Identify which cell holds the provided text, then report its (x, y) central coordinate. 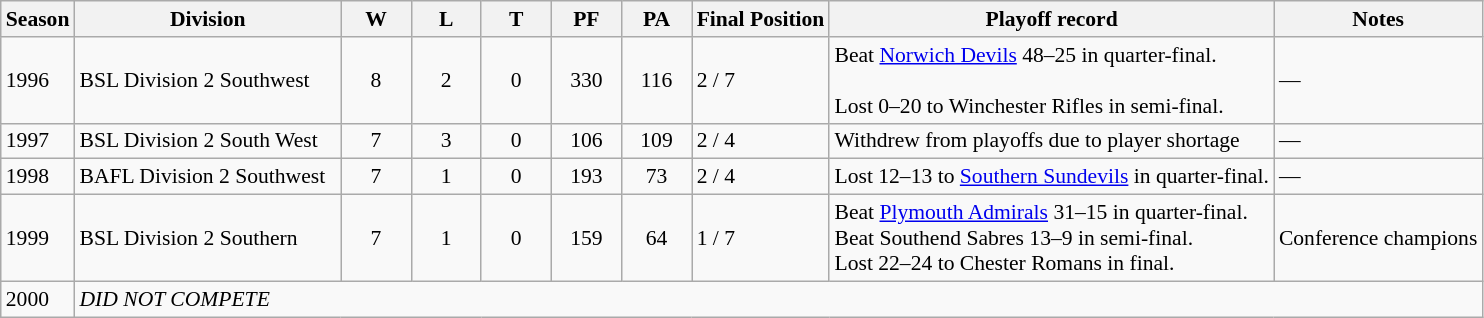
BSL Division 2 Southern (207, 238)
BAFL Division 2 Southwest (207, 177)
8 (376, 80)
64 (656, 238)
Lost 12–13 to Southern Sundevils in quarter-final. (1051, 177)
W (376, 19)
PF (586, 19)
Playoff record (1051, 19)
109 (656, 141)
106 (586, 141)
Beat Plymouth Admirals 31–15 in quarter-final.Beat Southend Sabres 13–9 in semi-final.Lost 22–24 to Chester Romans in final. (1051, 238)
116 (656, 80)
BSL Division 2 South West (207, 141)
Final Position (761, 19)
1997 (38, 141)
Division (207, 19)
T (516, 19)
Notes (1378, 19)
73 (656, 177)
DID NOT COMPETE (778, 299)
BSL Division 2 Southwest (207, 80)
Season (38, 19)
1999 (38, 238)
2 (446, 80)
1996 (38, 80)
1998 (38, 177)
PA (656, 19)
1 / 7 (761, 238)
2000 (38, 299)
159 (586, 238)
Withdrew from playoffs due to player shortage (1051, 141)
193 (586, 177)
3 (446, 141)
L (446, 19)
Beat Norwich Devils 48–25 in quarter-final.Lost 0–20 to Winchester Rifles in semi-final. (1051, 80)
330 (586, 80)
2 / 7 (761, 80)
Conference champions (1378, 238)
